Locate the cell with the specified text and output its [x, y] center coordinate. 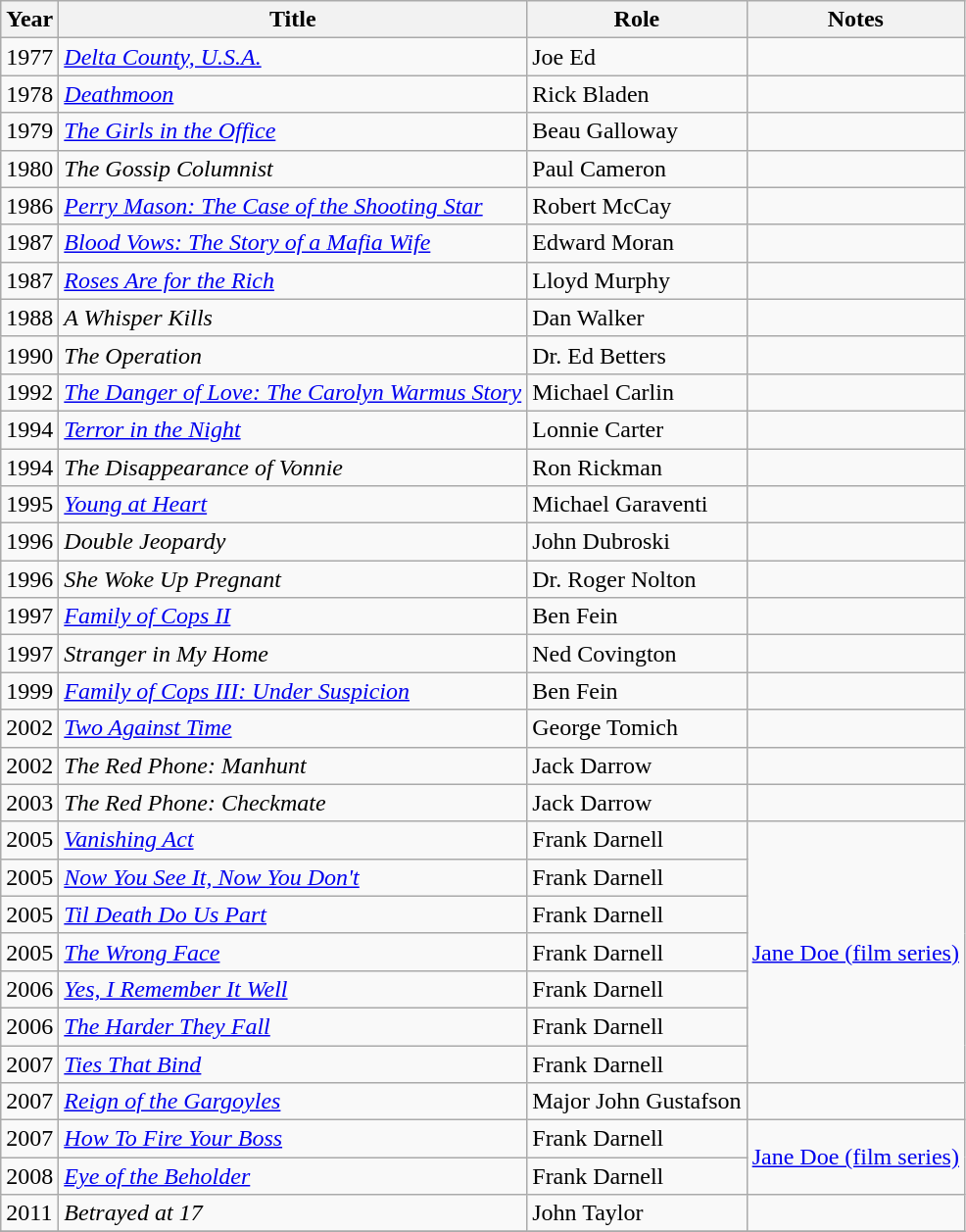
John Dubroski [637, 542]
1992 [29, 392]
Ron Rickman [637, 468]
The Operation [293, 355]
Yes, I Remember It Well [293, 989]
Beau Galloway [637, 131]
1986 [29, 206]
1980 [29, 169]
Ned Covington [637, 654]
Young at Heart [293, 505]
A Whisper Kills [293, 318]
Major John Gustafson [637, 1102]
Rick Bladen [637, 94]
1977 [29, 57]
How To Fire Your Boss [293, 1139]
Vanishing Act [293, 840]
Paul Cameron [637, 169]
Dr. Roger Nolton [637, 579]
2011 [29, 1213]
John Taylor [637, 1213]
Perry Mason: The Case of the Shooting Star [293, 206]
George Tomich [637, 728]
Ties That Bind [293, 1063]
The Harder They Fall [293, 1026]
Family of Cops II [293, 616]
Double Jeopardy [293, 542]
Michael Carlin [637, 392]
1990 [29, 355]
1999 [29, 691]
2003 [29, 803]
Notes [855, 20]
Now You See It, Now You Don't [293, 877]
Eye of the Beholder [293, 1176]
Til Death Do Us Part [293, 914]
The Wrong Face [293, 952]
The Disappearance of Vonnie [293, 468]
The Gossip Columnist [293, 169]
1995 [29, 505]
Dr. Ed Betters [637, 355]
Deathmoon [293, 94]
Michael Garaventi [637, 505]
Lonnie Carter [637, 429]
Terror in the Night [293, 429]
1979 [29, 131]
1978 [29, 94]
The Red Phone: Manhunt [293, 765]
Betrayed at 17 [293, 1213]
Blood Vows: The Story of a Mafia Wife [293, 243]
Reign of the Gargoyles [293, 1102]
The Girls in the Office [293, 131]
1988 [29, 318]
Year [29, 20]
She Woke Up Pregnant [293, 579]
Lloyd Murphy [637, 280]
The Red Phone: Checkmate [293, 803]
Title [293, 20]
Robert McCay [637, 206]
Family of Cops III: Under Suspicion [293, 691]
Stranger in My Home [293, 654]
2008 [29, 1176]
Two Against Time [293, 728]
The Danger of Love: The Carolyn Warmus Story [293, 392]
Roses Are for the Rich [293, 280]
Joe Ed [637, 57]
Role [637, 20]
Delta County, U.S.A. [293, 57]
Dan Walker [637, 318]
Edward Moran [637, 243]
